Detect which cell encompasses the target text, then output its (X, Y) center coordinate. 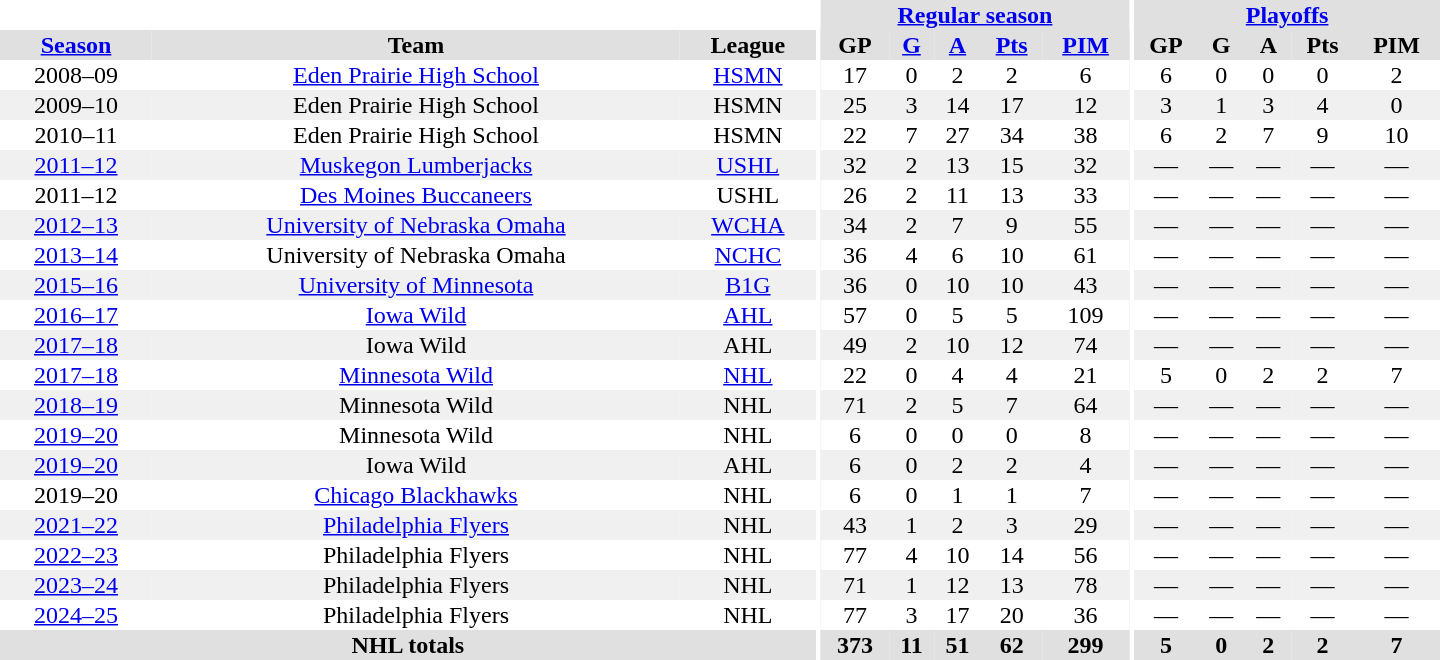
109 (1086, 315)
49 (855, 345)
Team (416, 45)
8 (1086, 435)
21 (1086, 375)
2022–23 (76, 555)
2016–17 (76, 315)
University of Minnesota (416, 285)
2008–09 (76, 75)
56 (1086, 555)
Season (76, 45)
78 (1086, 585)
57 (855, 315)
WCHA (748, 225)
2018–19 (76, 405)
25 (855, 105)
Playoffs (1287, 15)
2012–13 (76, 225)
29 (1086, 525)
62 (1012, 645)
20 (1012, 615)
Muskegon Lumberjacks (416, 165)
2021–22 (76, 525)
2015–16 (76, 285)
15 (1012, 165)
Chicago Blackhawks (416, 495)
2010–11 (76, 135)
NHL totals (408, 645)
51 (958, 645)
2009–10 (76, 105)
33 (1086, 195)
373 (855, 645)
55 (1086, 225)
NCHC (748, 255)
61 (1086, 255)
27 (958, 135)
64 (1086, 405)
2023–24 (76, 585)
Des Moines Buccaneers (416, 195)
26 (855, 195)
League (748, 45)
2024–25 (76, 615)
38 (1086, 135)
299 (1086, 645)
Regular season (975, 15)
2013–14 (76, 255)
74 (1086, 345)
B1G (748, 285)
